Capture the cell that displays the provided text and extract its [x, y] central coordinate. 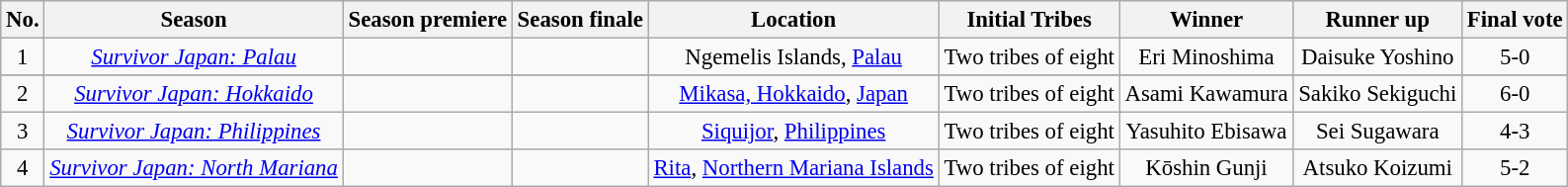
Siquijor, Philippines [793, 132]
Atsuko Koizumi [1377, 168]
6-0 [1516, 94]
Final vote [1516, 20]
Survivor Japan: Philippines [194, 132]
3 [23, 132]
Sakiko Sekiguchi [1377, 94]
Mikasa, Hokkaido, Japan [793, 94]
5-0 [1516, 57]
5-2 [1516, 168]
Season [194, 20]
Sei Sugawara [1377, 132]
Location [793, 20]
Season premiere [427, 20]
Runner up [1377, 20]
Eri Minoshima [1206, 57]
1 [23, 57]
Winner [1206, 20]
Season finale [580, 20]
4 [23, 168]
Survivor Japan: North Mariana [194, 168]
4-3 [1516, 132]
Survivor Japan: Hokkaido [194, 94]
Yasuhito Ebisawa [1206, 132]
Asami Kawamura [1206, 94]
Survivor Japan: Palau [194, 57]
Kōshin Gunji [1206, 168]
Ngemelis Islands, Palau [793, 57]
Rita, Northern Mariana Islands [793, 168]
Initial Tribes [1030, 20]
Daisuke Yoshino [1377, 57]
No. [23, 20]
2 [23, 94]
